Identify which cell holds the provided text, then report its [x, y] central coordinate. 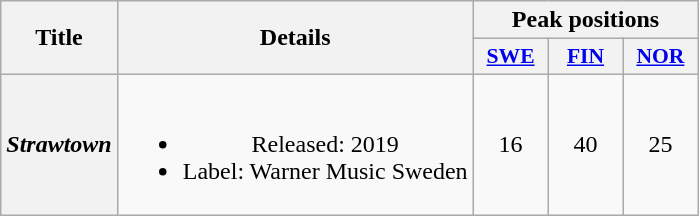
40 [586, 144]
Peak positions [586, 20]
Strawtown [59, 144]
SWE [510, 57]
Title [59, 38]
25 [660, 144]
Released: 2019Label: Warner Music Sweden [295, 144]
16 [510, 144]
FIN [586, 57]
NOR [660, 57]
Details [295, 38]
